Return [X, Y] of the center of cell containing provided text 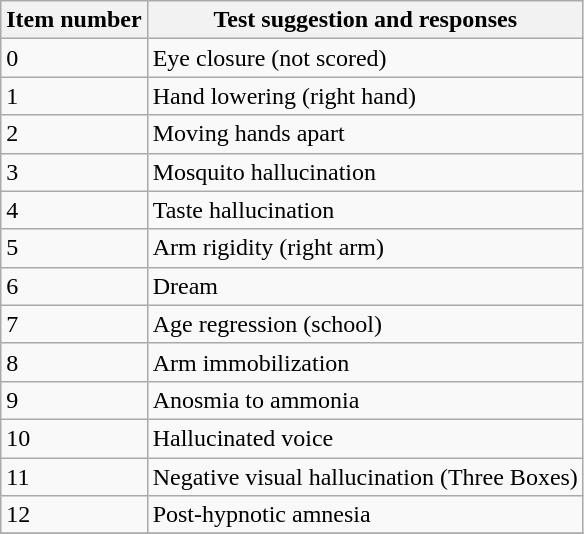
0 [74, 58]
1 [74, 96]
Item number [74, 20]
Dream [365, 286]
Eye closure (not scored) [365, 58]
3 [74, 172]
Negative visual hallucination (Three Boxes) [365, 477]
7 [74, 324]
4 [74, 210]
Anosmia to ammonia [365, 400]
11 [74, 477]
Post-hypnotic amnesia [365, 515]
Hallucinated voice [365, 438]
Hand lowering (right hand) [365, 96]
12 [74, 515]
Arm immobilization [365, 362]
6 [74, 286]
10 [74, 438]
9 [74, 400]
5 [74, 248]
Taste hallucination [365, 210]
Age regression (school) [365, 324]
Test suggestion and responses [365, 20]
Arm rigidity (right arm) [365, 248]
2 [74, 134]
8 [74, 362]
Mosquito hallucination [365, 172]
Moving hands apart [365, 134]
